Return [X, Y] of the center of cell containing provided text 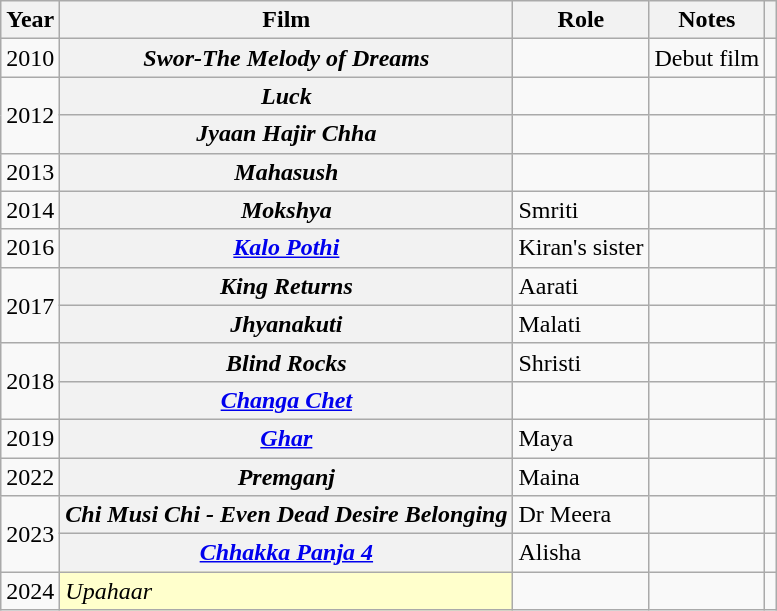
2013 [30, 172]
Maya [581, 438]
Jyaan Hajir Chha [286, 134]
Film [286, 20]
Chi Musi Chi - Even Dead Desire Belonging [286, 515]
2023 [30, 534]
King Returns [286, 286]
2014 [30, 210]
Year [30, 20]
Jhyanakuti [286, 324]
2017 [30, 305]
Upahaar [286, 591]
2012 [30, 115]
Ghar [286, 438]
Notes [707, 20]
2010 [30, 58]
Smriti [581, 210]
Maina [581, 477]
Role [581, 20]
Mahasush [286, 172]
Malati [581, 324]
Shristi [581, 362]
2022 [30, 477]
2016 [30, 248]
Changa Chet [286, 400]
Debut film [707, 58]
Dr Meera [581, 515]
Aarati [581, 286]
Premganj [286, 477]
Luck [286, 96]
Mokshya [286, 210]
2024 [30, 591]
2019 [30, 438]
Kalo Pothi [286, 248]
Blind Rocks [286, 362]
Kiran's sister [581, 248]
Chhakka Panja 4 [286, 553]
Swor-The Melody of Dreams [286, 58]
Alisha [581, 553]
2018 [30, 381]
